Scan for the cell matching the given text and deliver its [X, Y] coordinate at center. 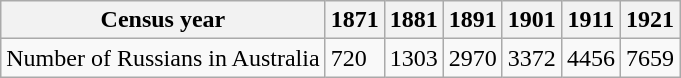
1881 [414, 20]
1303 [414, 58]
Number of Russians in Australia [163, 58]
1891 [472, 20]
1921 [650, 20]
7659 [650, 58]
Census year [163, 20]
1911 [590, 20]
2970 [472, 58]
4456 [590, 58]
3372 [532, 58]
1901 [532, 20]
1871 [354, 20]
720 [354, 58]
